Return [x, y] of the center of cell containing provided text 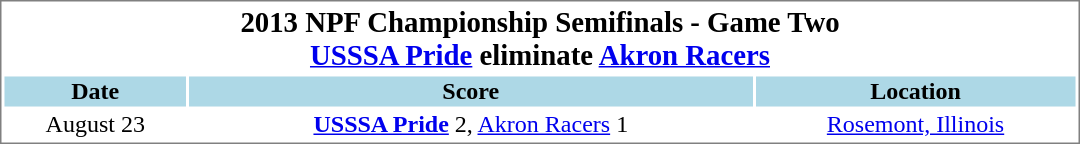
August 23 [95, 125]
Rosemont, Illinois [916, 125]
2013 NPF Championship Semifinals - Game TwoUSSSA Pride eliminate Akron Racers [540, 38]
Score [471, 91]
Date [95, 91]
Location [916, 91]
USSSA Pride 2, Akron Racers 1 [471, 125]
